Locate the cell with the specified text and output its (x, y) center coordinate. 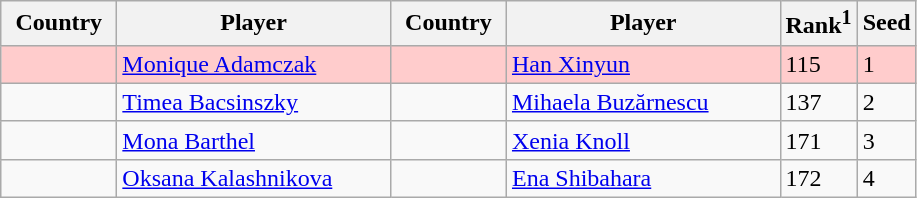
Rank1 (818, 24)
137 (818, 102)
Han Xinyun (643, 64)
2 (886, 102)
115 (818, 64)
Oksana Kalashnikova (254, 178)
Mihaela Buzărnescu (643, 102)
4 (886, 178)
1 (886, 64)
Seed (886, 24)
3 (886, 140)
Monique Adamczak (254, 64)
Ena Shibahara (643, 178)
Xenia Knoll (643, 140)
172 (818, 178)
Mona Barthel (254, 140)
171 (818, 140)
Timea Bacsinszky (254, 102)
